Search for the cell housing the specified text and yield its [x, y] center coordinate. 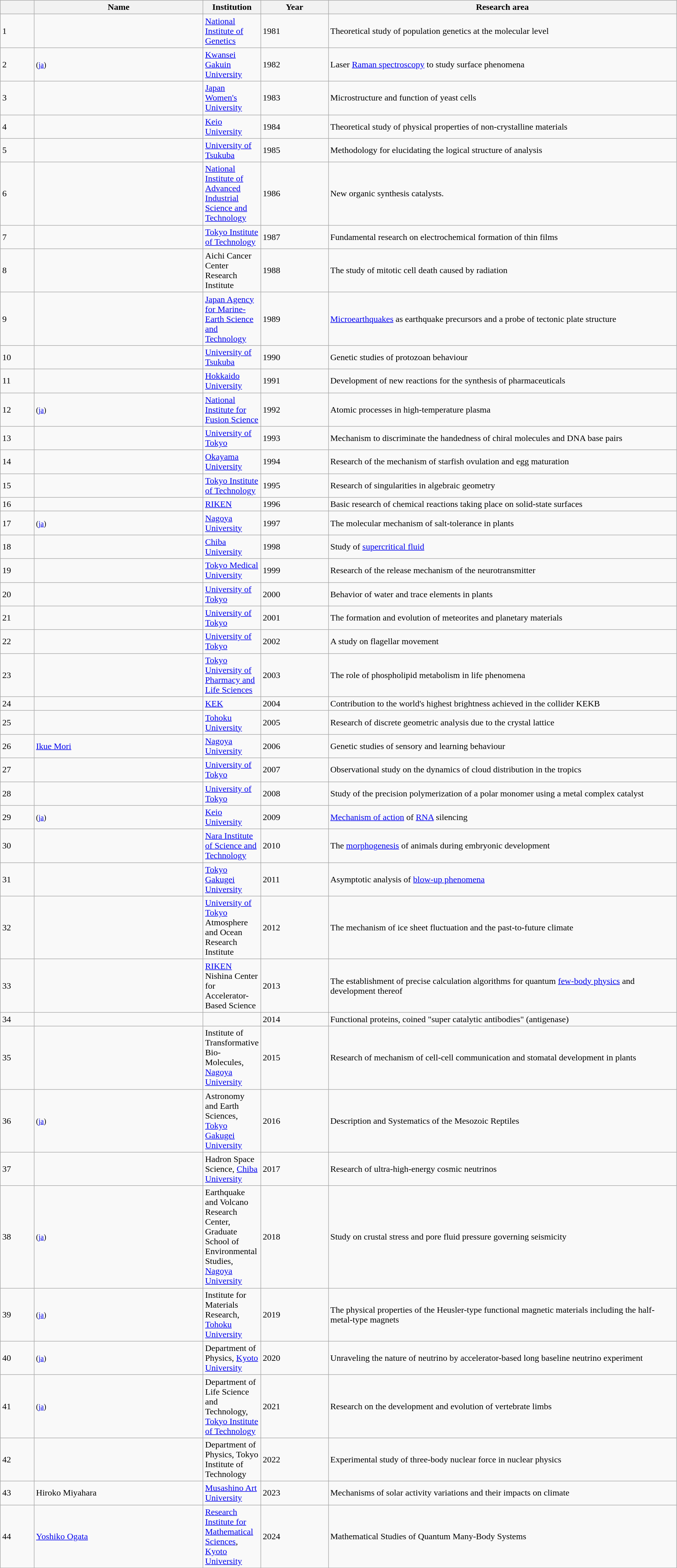
RIKEN Nishina Center for Accelerator-Based Science [232, 986]
1 [17, 31]
15 [17, 486]
Astronomy and Earth Sciences, Tokyo Gakugei University [232, 1121]
Ikue Mori [119, 746]
A study on flagellar movement [503, 642]
1989 [295, 319]
Observational study on the dynamics of cloud distribution in the tropics [503, 770]
21 [17, 618]
20 [17, 594]
Musashino Art University [232, 1493]
1992 [295, 409]
5 [17, 150]
Research of mechanism of cell-cell communication and stomatal development in plants [503, 1057]
10 [17, 357]
Study of supercritical fluid [503, 547]
41 [17, 1406]
38 [17, 1237]
1993 [295, 438]
Mathematical Studies of Quantum Many-Body Systems [503, 1536]
University of Tokyo Atmosphere and Ocean Research Institute [232, 928]
KEK [232, 704]
36 [17, 1121]
2020 [295, 1358]
2008 [295, 793]
24 [17, 704]
1995 [295, 486]
Mechanism to discriminate the handedness of chiral molecules and DNA base pairs [503, 438]
1984 [295, 127]
33 [17, 986]
19 [17, 570]
2007 [295, 770]
2011 [295, 879]
1983 [295, 98]
Hokkaido University [232, 381]
Institute for Materials Research, Tohoku University [232, 1315]
Atomic processes in high-temperature plasma [503, 409]
2006 [295, 746]
Hiroko Miyahara [119, 1493]
Research of discrete geometric analysis due to the crystal lattice [503, 722]
22 [17, 642]
Research area [503, 7]
Genetic studies of protozoan behaviour [503, 357]
8 [17, 270]
Genetic studies of sensory and learning behaviour [503, 746]
23 [17, 675]
Tokyo Medical University [232, 570]
Mechanism of action of RNA silencing [503, 817]
Tokyo Gakugei University [232, 879]
Yoshiko Ogata [119, 1536]
Basic research of chemical reactions taking place on solid-state surfaces [503, 504]
Research of singularities in algebraic geometry [503, 486]
Behavior of water and trace elements in plants [503, 594]
Tohoku University [232, 722]
9 [17, 319]
Nara Institute of Science and Technology [232, 846]
The physical properties of the Heusler-type functional magnetic materials including the half-metal-type magnets [503, 1315]
44 [17, 1536]
Fundamental research on electrochemical formation of thin films [503, 237]
1991 [295, 381]
37 [17, 1169]
Microstructure and function of yeast cells [503, 98]
Unraveling the nature of neutrino by accelerator-based long baseline neutrino experiment [503, 1358]
The molecular mechanism of salt-tolerance in plants [503, 523]
2014 [295, 1019]
30 [17, 846]
2001 [295, 618]
2024 [295, 1536]
42 [17, 1459]
Earthquake and Volcano Research Center, Graduate School of Environmental Studies, Nagoya University [232, 1237]
Study of the precision polymerization of a polar monomer using a metal complex catalyst [503, 793]
Contribution to the world's highest brightness achieved in the collider KEKB [503, 704]
2015 [295, 1057]
RIKEN [232, 504]
1988 [295, 270]
2009 [295, 817]
National Institute of Genetics [232, 31]
2017 [295, 1169]
Research of ultra-high-energy cosmic neutrinos [503, 1169]
Microearthquakes as earthquake precursors and a probe of tectonic plate structure [503, 319]
18 [17, 547]
Japan Women's University [232, 98]
39 [17, 1315]
6 [17, 194]
Chiba University [232, 547]
2010 [295, 846]
3 [17, 98]
28 [17, 793]
2023 [295, 1493]
Department of Physics, Kyoto University [232, 1358]
29 [17, 817]
34 [17, 1019]
Department of Physics, Tokyo Institute of Technology [232, 1459]
Japan Agency for Marine-Earth Science and Technology [232, 319]
2016 [295, 1121]
Asymptotic analysis of blow-up phenomena [503, 879]
2005 [295, 722]
2018 [295, 1237]
The mechanism of ice sheet fluctuation and the past-to-future climate [503, 928]
2000 [295, 594]
12 [17, 409]
Okayama University [232, 462]
The establishment of precise calculation algorithms for quantum few-body physics and development thereof [503, 986]
Mechanisms of solar activity variations and their impacts on climate [503, 1493]
2 [17, 64]
16 [17, 504]
14 [17, 462]
1990 [295, 357]
2004 [295, 704]
35 [17, 1057]
11 [17, 381]
2003 [295, 675]
1996 [295, 504]
25 [17, 722]
27 [17, 770]
Year [295, 7]
1985 [295, 150]
1981 [295, 31]
Development of new reactions for the synthesis of pharmaceuticals [503, 381]
2012 [295, 928]
1994 [295, 462]
13 [17, 438]
Theoretical study of population genetics at the molecular level [503, 31]
Functional proteins, coined "super catalytic antibodies" (antigenase) [503, 1019]
1987 [295, 237]
Name [119, 7]
Aichi Cancer Center Research Institute [232, 270]
26 [17, 746]
Department of Life Science and Technology, Tokyo Institute of Technology [232, 1406]
Research of the release mechanism of the neurotransmitter [503, 570]
National Institute of Advanced Industrial Science and Technology [232, 194]
Tokyo University of Pharmacy and Life Sciences [232, 675]
Description and Systematics of the Mesozoic Reptiles [503, 1121]
The formation and evolution of meteorites and planetary materials [503, 618]
1986 [295, 194]
2002 [295, 642]
Study on crustal stress and pore fluid pressure governing seismicity [503, 1237]
The role of phospholipid metabolism in life phenomena [503, 675]
Theoretical study of physical properties of non-crystalline materials [503, 127]
Kwansei Gakuin University [232, 64]
2019 [295, 1315]
40 [17, 1358]
Research on the development and evolution of vertebrate limbs [503, 1406]
Methodology for elucidating the logical structure of analysis [503, 150]
Laser Raman spectroscopy to study surface phenomena [503, 64]
4 [17, 127]
2013 [295, 986]
43 [17, 1493]
Research Institute for Mathematical Sciences, Kyoto University [232, 1536]
Hadron Space Science, Chiba University [232, 1169]
The study of mitotic cell death caused by radiation [503, 270]
7 [17, 237]
1998 [295, 547]
1999 [295, 570]
New organic synthesis catalysts. [503, 194]
17 [17, 523]
2021 [295, 1406]
The morphogenesis of animals during embryonic development [503, 846]
National Institute for Fusion Science [232, 409]
2022 [295, 1459]
1982 [295, 64]
Institute of Transformative Bio-Molecules, Nagoya University [232, 1057]
31 [17, 879]
Institution [232, 7]
1997 [295, 523]
32 [17, 928]
Experimental study of three-body nuclear force in nuclear physics [503, 1459]
Research of the mechanism of starfish ovulation and egg maturation [503, 462]
